Capture the cell that displays the provided text and extract its (X, Y) central coordinate. 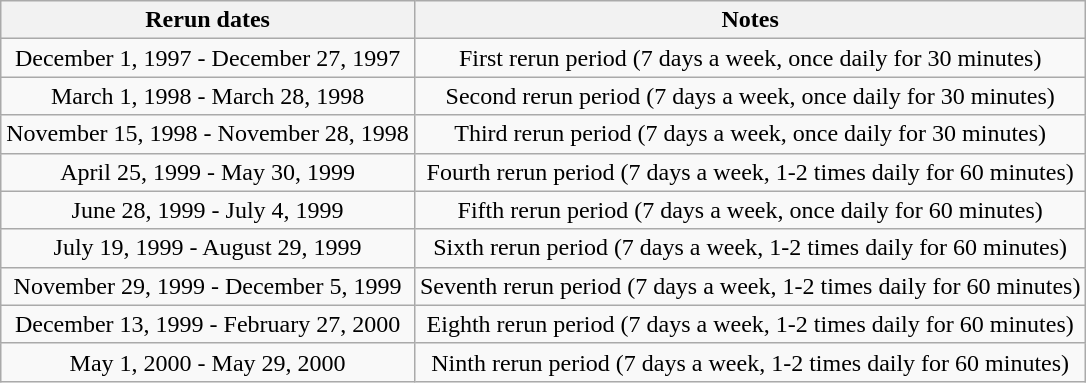
Fourth rerun period (7 days a week, 1-2 times daily for 60 minutes) (750, 172)
December 13, 1999 - February 27, 2000 (208, 324)
December 1, 1997 - December 27, 1997 (208, 58)
Rerun dates (208, 20)
Third rerun period (7 days a week, once daily for 30 minutes) (750, 134)
November 15, 1998 - November 28, 1998 (208, 134)
April 25, 1999 - May 30, 1999 (208, 172)
First rerun period (7 days a week, once daily for 30 minutes) (750, 58)
March 1, 1998 - March 28, 1998 (208, 96)
Sixth rerun period (7 days a week, 1-2 times daily for 60 minutes) (750, 248)
Notes (750, 20)
Ninth rerun period (7 days a week, 1-2 times daily for 60 minutes) (750, 362)
July 19, 1999 - August 29, 1999 (208, 248)
May 1, 2000 - May 29, 2000 (208, 362)
June 28, 1999 - July 4, 1999 (208, 210)
Eighth rerun period (7 days a week, 1-2 times daily for 60 minutes) (750, 324)
Fifth rerun period (7 days a week, once daily for 60 minutes) (750, 210)
Seventh rerun period (7 days a week, 1-2 times daily for 60 minutes) (750, 286)
November 29, 1999 - December 5, 1999 (208, 286)
Second rerun period (7 days a week, once daily for 30 minutes) (750, 96)
